Output the (X, Y) coordinate of the center of the cell containing the given text.  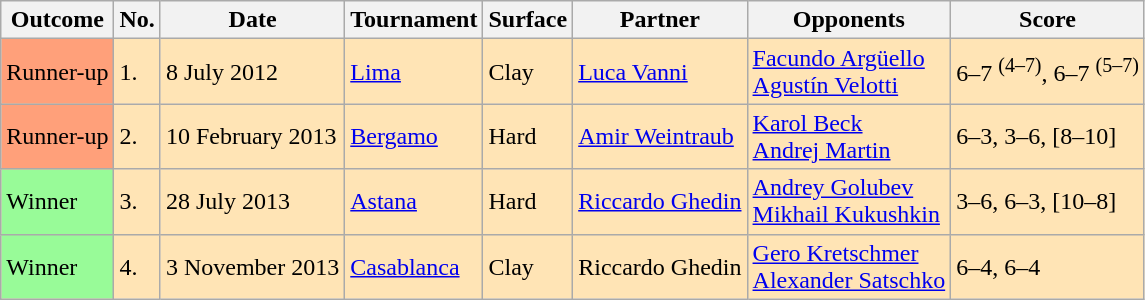
1. (137, 72)
Astana (414, 202)
Lima (414, 72)
Casablanca (414, 266)
3 November 2013 (252, 266)
3–6, 6–3, [10–8] (1048, 202)
Score (1048, 20)
8 July 2012 (252, 72)
Amir Weintraub (660, 136)
Date (252, 20)
Facundo Argüello Agustín Velotti (849, 72)
10 February 2013 (252, 136)
6–3, 3–6, [8–10] (1048, 136)
No. (137, 20)
Andrey Golubev Mikhail Kukushkin (849, 202)
6–7 (4–7), 6–7 (5–7) (1048, 72)
Gero Kretschmer Alexander Satschko (849, 266)
6–4, 6–4 (1048, 266)
2. (137, 136)
Opponents (849, 20)
Surface (528, 20)
4. (137, 266)
Outcome (58, 20)
Luca Vanni (660, 72)
28 July 2013 (252, 202)
Karol Beck Andrej Martin (849, 136)
3. (137, 202)
Partner (660, 20)
Tournament (414, 20)
Bergamo (414, 136)
